Search for the cell housing the specified text and yield its [X, Y] center coordinate. 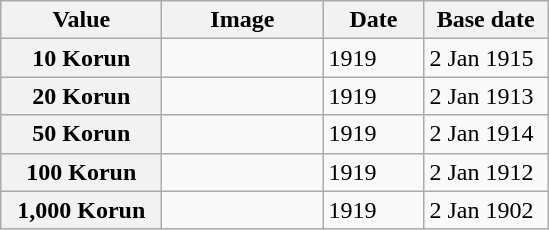
Date [374, 20]
20 Korun [82, 96]
1,000 Korun [82, 210]
2 Jan 1902 [486, 210]
2 Jan 1913 [486, 96]
10 Korun [82, 58]
Value [82, 20]
Base date [486, 20]
2 Jan 1912 [486, 172]
Image [242, 20]
50 Korun [82, 134]
2 Jan 1914 [486, 134]
2 Jan 1915 [486, 58]
100 Korun [82, 172]
